For the text-containing cell, return its midpoint in (X, Y) coordinate format. 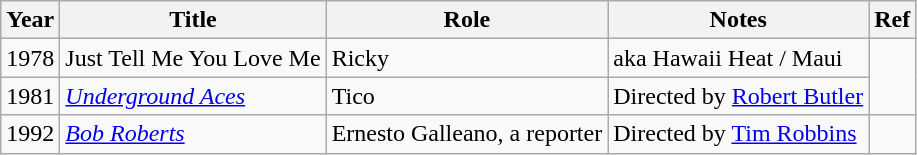
Ricky (467, 58)
Directed by Robert Butler (738, 96)
Directed by Tim Robbins (738, 134)
Ernesto Galleano, a reporter (467, 134)
Underground Aces (193, 96)
Ref (892, 20)
Title (193, 20)
Bob Roberts (193, 134)
Role (467, 20)
aka Hawaii Heat / Maui (738, 58)
1978 (30, 58)
1992 (30, 134)
Tico (467, 96)
Just Tell Me You Love Me (193, 58)
Year (30, 20)
Notes (738, 20)
1981 (30, 96)
